Extract the (X, Y) coordinate from the center of the cell holding the provided text.  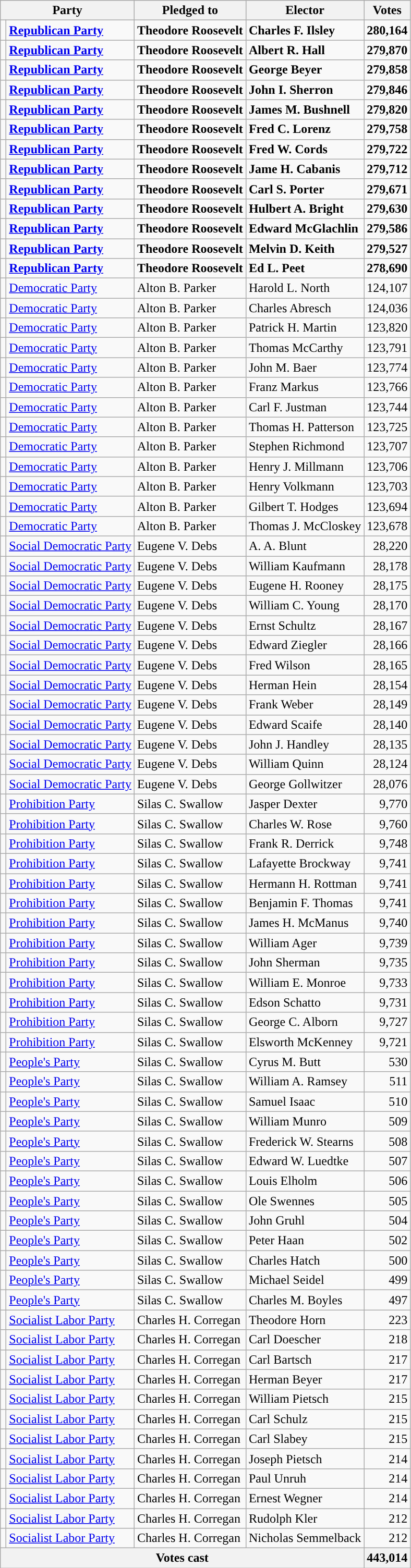
123,725 (387, 427)
John I. Sherron (305, 90)
Herman Hein (305, 685)
Ed L. Peet (305, 268)
123,744 (387, 407)
Cyrus M. Butt (305, 1062)
506 (387, 1181)
9,740 (387, 923)
Votes cast (183, 1558)
Nicholas Semmelback (305, 1538)
28,124 (387, 764)
497 (387, 1300)
William Quinn (305, 764)
279,846 (387, 90)
Thomas H. Patterson (305, 427)
279,527 (387, 249)
Eugene H. Rooney (305, 586)
500 (387, 1260)
Stephen Richmond (305, 447)
Carl Slabey (305, 1439)
530 (387, 1062)
William C. Young (305, 606)
507 (387, 1161)
James M. Bushnell (305, 109)
279,820 (387, 109)
Samuel Isaac (305, 1101)
William Kaufmann (305, 566)
28,220 (387, 546)
Thomas J. McCloskey (305, 526)
William E. Monroe (305, 983)
28,167 (387, 626)
Jasper Dexter (305, 804)
Fred W. Cords (305, 149)
Hulbert A. Bright (305, 209)
9,770 (387, 804)
Hermann H. Rottman (305, 884)
Charles M. Boyles (305, 1300)
Michael Seidel (305, 1280)
Henry Volkmann (305, 486)
510 (387, 1101)
Frank R. Derrick (305, 843)
123,703 (387, 486)
Charles Hatch (305, 1260)
511 (387, 1082)
William Pietsch (305, 1399)
28,178 (387, 566)
Ernst Schultz (305, 626)
509 (387, 1121)
123,774 (387, 367)
123,706 (387, 467)
Carl F. Justman (305, 407)
223 (387, 1320)
123,678 (387, 526)
28,165 (387, 665)
28,140 (387, 725)
123,791 (387, 348)
Peter Haan (305, 1241)
279,630 (387, 209)
Edward Scaife (305, 725)
Ernest Wegner (305, 1498)
Pledged to (190, 10)
Albert R. Hall (305, 50)
443,014 (387, 1558)
Edward W. Luedtke (305, 1161)
Theodore Horn (305, 1320)
Herman Beyer (305, 1379)
279,671 (387, 189)
Elector (305, 10)
Frederick W. Stearns (305, 1141)
499 (387, 1280)
Votes (387, 10)
Patrick H. Martin (305, 328)
279,722 (387, 149)
28,135 (387, 744)
9,739 (387, 943)
Frank Weber (305, 705)
William Munro (305, 1121)
Charles F. Ilsley (305, 30)
Fred C. Lorenz (305, 129)
9,727 (387, 1022)
504 (387, 1221)
A. A. Blunt (305, 546)
280,164 (387, 30)
Carl Doescher (305, 1340)
Henry J. Millmann (305, 467)
John M. Baer (305, 367)
Edson Schatto (305, 1002)
124,107 (387, 288)
Louis Elholm (305, 1181)
9,735 (387, 963)
Joseph Pietsch (305, 1459)
124,036 (387, 308)
Edward McGlachlin (305, 228)
Carl Bartsch (305, 1359)
28,154 (387, 685)
John Sherman (305, 963)
123,820 (387, 328)
278,690 (387, 268)
Ole Swennes (305, 1200)
28,149 (387, 705)
George C. Alborn (305, 1022)
9,733 (387, 983)
279,870 (387, 50)
218 (387, 1340)
Charles W. Rose (305, 824)
Carl S. Porter (305, 189)
279,586 (387, 228)
Edward Ziegler (305, 645)
9,748 (387, 843)
279,858 (387, 70)
George Beyer (305, 70)
William Ager (305, 943)
Elsworth McKenney (305, 1042)
28,170 (387, 606)
Fred Wilson (305, 665)
9,760 (387, 824)
28,076 (387, 784)
Party (68, 10)
Melvin D. Keith (305, 249)
Thomas McCarthy (305, 348)
Jame H. Cabanis (305, 169)
Lafayette Brockway (305, 863)
William A. Ramsey (305, 1082)
John J. Handley (305, 744)
505 (387, 1200)
Franz Markus (305, 387)
Rudolph Kler (305, 1518)
Paul Unruh (305, 1478)
279,712 (387, 169)
502 (387, 1241)
Gilbert T. Hodges (305, 506)
James H. McManus (305, 923)
123,766 (387, 387)
Charles Abresch (305, 308)
123,694 (387, 506)
28,175 (387, 586)
28,166 (387, 645)
123,707 (387, 447)
279,758 (387, 129)
508 (387, 1141)
George Gollwitzer (305, 784)
Carl Schulz (305, 1419)
Benjamin F. Thomas (305, 903)
John Gruhl (305, 1221)
Harold L. North (305, 288)
9,721 (387, 1042)
9,731 (387, 1002)
